Determine the [X, Y] coordinate at the center of the cell enclosing the given text.  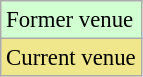
Former venue [71, 20]
Current venue [71, 58]
